From the cell containing the given text, extract its center point as [x, y] coordinate. 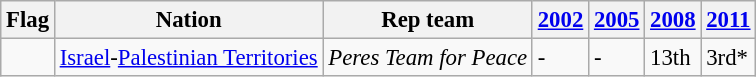
2008 [673, 20]
3rd* [728, 58]
Rep team [428, 20]
2005 [617, 20]
Israel-Palestinian Territories [188, 58]
Flag [28, 20]
13th [673, 58]
Peres Team for Peace [428, 58]
Nation [188, 20]
2011 [728, 20]
2002 [560, 20]
